Locate the cell with the specified text and output its (X, Y) center coordinate. 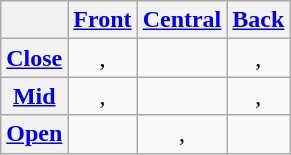
Central (182, 20)
Front (102, 20)
Open (34, 134)
Back (258, 20)
Mid (34, 96)
Close (34, 58)
